Search for the cell housing the specified text and yield its (X, Y) center coordinate. 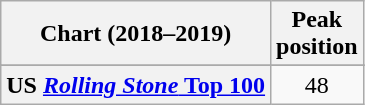
48 (317, 85)
US Rolling Stone Top 100 (136, 85)
Chart (2018–2019) (136, 34)
Peakposition (317, 34)
